Capture the cell that displays the provided text and extract its [x, y] central coordinate. 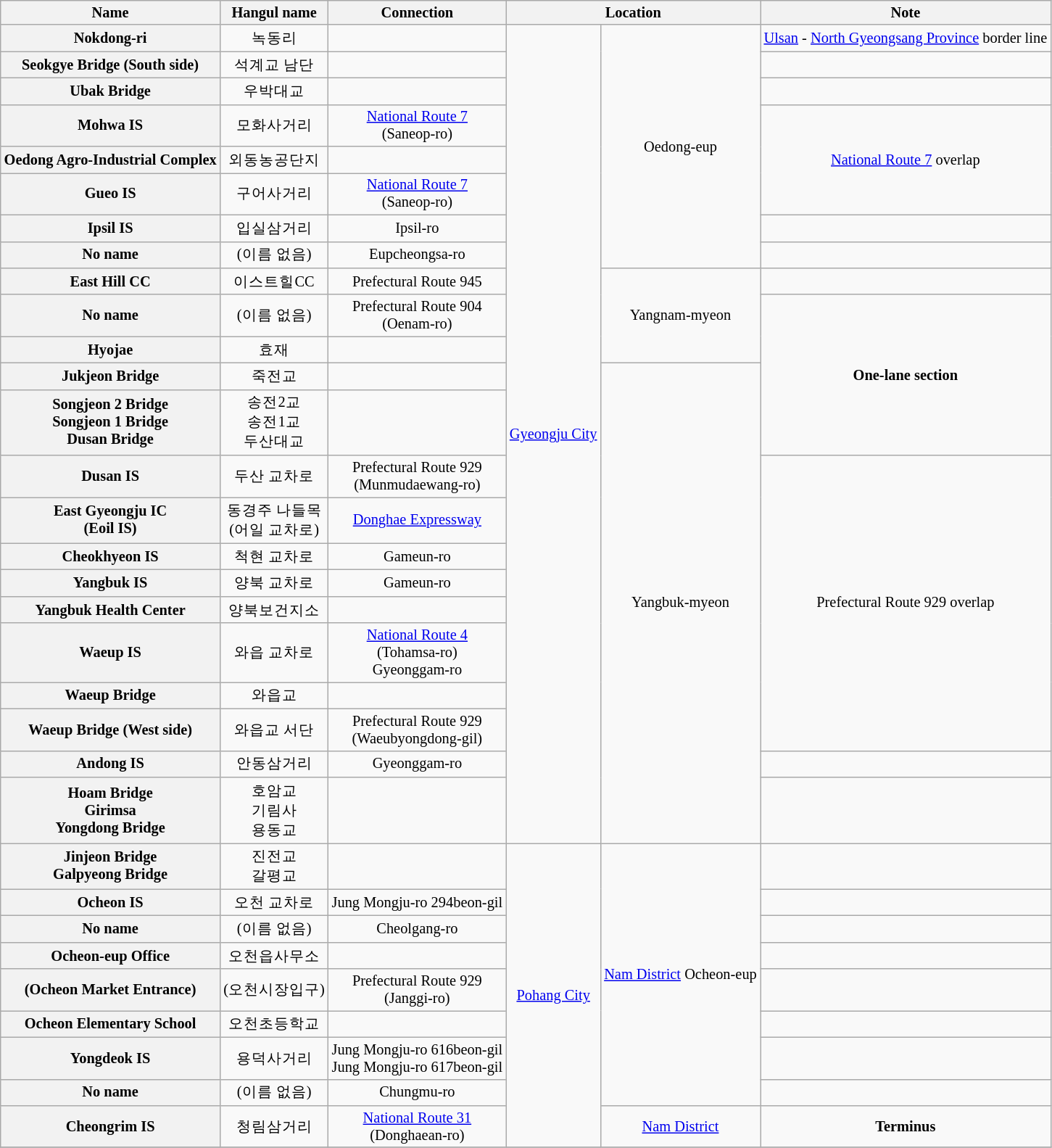
Ocheon IS [110, 902]
안동삼거리 [274, 764]
와읍교 서단 [274, 730]
Dusan IS [110, 476]
One-lane section [906, 375]
Yongdeok IS [110, 1058]
Note [906, 12]
녹동리 [274, 38]
Hyojae [110, 350]
Oedong Agro-Industrial Complex [110, 160]
East Hill CC [110, 281]
(Ocheon Market Entrance) [110, 990]
Prefectural Route 945 [418, 281]
Oedong-eup [680, 146]
Location [634, 12]
Ulsan - North Gyeongsang Province border line [906, 38]
Ipsil IS [110, 228]
이스트힐CC [274, 281]
Chungmu-ro [418, 1092]
Prefectural Route 929(Waeubyongdong-gil) [418, 730]
Yangbuk Health Center [110, 609]
호암교기림사용동교 [274, 809]
National Route 31(Donghaean-ro) [418, 1126]
오천읍사무소 [274, 956]
Cheolgang-ro [418, 928]
Donghae Expressway [418, 520]
Hangul name [274, 12]
구어사거리 [274, 194]
Ocheon-eup Office [110, 956]
Gyeongju City [553, 434]
Andong IS [110, 764]
효재 [274, 350]
Prefectural Route 929(Janggi-ro) [418, 990]
Waeup Bridge (West side) [110, 730]
와읍교 [274, 695]
죽전교 [274, 376]
East Gyeongju IC(Eoil IS) [110, 520]
Mohwa IS [110, 125]
Ipsil-ro [418, 228]
Jukjeon Bridge [110, 376]
Nokdong-ri [110, 38]
Terminus [906, 1126]
Gyeonggam-ro [418, 764]
Yangbuk-myeon [680, 603]
오천초등학교 [274, 1024]
Jung Mongju-ro 294beon-gil [418, 902]
Name [110, 12]
Prefectural Route 929 overlap [906, 603]
Pohang City [553, 995]
National Route 4(Tohamsa-ro)Gyeonggam-ro [418, 653]
두산 교차로 [274, 476]
척현 교차로 [274, 557]
Ubak Bridge [110, 91]
우박대교 [274, 91]
청림삼거리 [274, 1126]
Eupcheongsa-ro [418, 255]
와읍 교차로 [274, 653]
석계교 남단 [274, 65]
외동농공단지 [274, 160]
Yangnam-myeon [680, 315]
오천 교차로 [274, 902]
(오천시장입구) [274, 990]
동경주 나들목(어일 교차로) [274, 520]
Cheongrim IS [110, 1126]
Nam District [680, 1126]
Yangbuk IS [110, 583]
Prefectural Route 904(Oenam-ro) [418, 315]
입실삼거리 [274, 228]
National Route 7 overlap [906, 160]
Prefectural Route 929(Munmudaewang-ro) [418, 476]
Cheokhyeon IS [110, 557]
Nam District Ocheon-eup [680, 974]
Seokgye Bridge (South side) [110, 65]
모화사거리 [274, 125]
송전2교송전1교두산대교 [274, 422]
양북 교차로 [274, 583]
Jinjeon BridgeGalpyeong Bridge [110, 866]
양북보건지소 [274, 609]
Waeup Bridge [110, 695]
진전교갈평교 [274, 866]
용덕사거리 [274, 1058]
Jung Mongju-ro 616beon-gilJung Mongju-ro 617beon-gil [418, 1058]
Waeup IS [110, 653]
Ocheon Elementary School [110, 1024]
Songjeon 2 BridgeSongjeon 1 BridgeDusan Bridge [110, 422]
Hoam BridgeGirimsaYongdong Bridge [110, 809]
Connection [418, 12]
Gueo IS [110, 194]
